Find where the given text appears and provide that cell's center as [X, Y] coordinate. 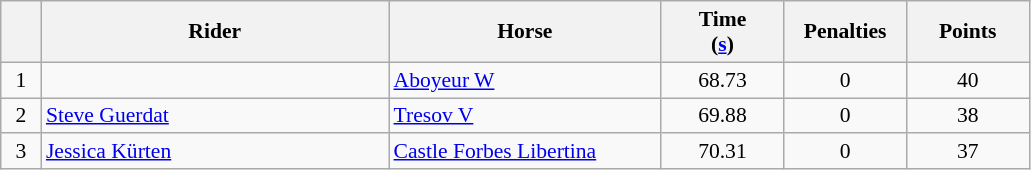
2 [21, 116]
Penalties [846, 32]
40 [968, 80]
68.73 [722, 80]
Aboyeur W [524, 80]
37 [968, 152]
70.31 [722, 152]
Jessica Kürten [215, 152]
Points [968, 32]
Horse [524, 32]
Rider [215, 32]
Steve Guerdat [215, 116]
1 [21, 80]
69.88 [722, 116]
Castle Forbes Libertina [524, 152]
Tresov V [524, 116]
38 [968, 116]
3 [21, 152]
Time(s) [722, 32]
